Locate the cell with the specified text and output its [X, Y] center coordinate. 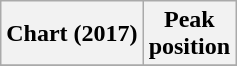
Peakposition [189, 34]
Chart (2017) [72, 34]
